For the text-containing cell, return its midpoint in [X, Y] coordinate format. 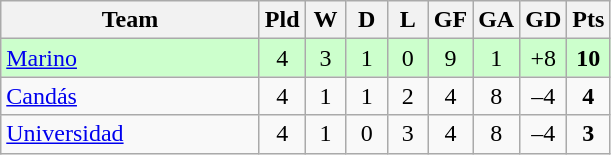
Pld [282, 20]
GA [496, 20]
GD [544, 20]
D [366, 20]
2 [408, 96]
9 [450, 58]
Candás [130, 96]
+8 [544, 58]
Team [130, 20]
GF [450, 20]
10 [588, 58]
Marino [130, 58]
L [408, 20]
Universidad [130, 134]
W [326, 20]
Pts [588, 20]
